Output the (X, Y) coordinate of the center of the cell containing the given text.  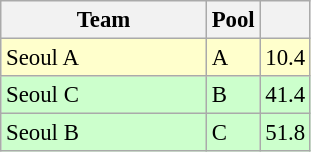
Seoul B (104, 133)
B (233, 95)
Seoul C (104, 95)
Seoul A (104, 58)
Team (104, 20)
C (233, 133)
41.4 (285, 95)
10.4 (285, 58)
51.8 (285, 133)
A (233, 58)
Pool (233, 20)
